Return [X, Y] of the center of cell containing provided text 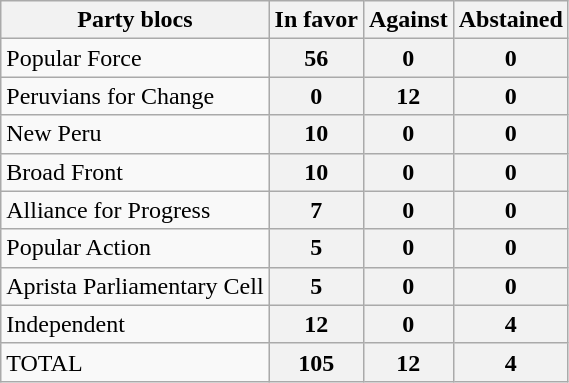
Aprista Parliamentary Cell [135, 286]
Against [408, 20]
Peruvians for Change [135, 96]
Abstained [510, 20]
New Peru [135, 134]
Alliance for Progress [135, 210]
TOTAL [135, 362]
105 [316, 362]
56 [316, 58]
In favor [316, 20]
Popular Force [135, 58]
Popular Action [135, 248]
7 [316, 210]
Broad Front [135, 172]
Party blocs [135, 20]
Independent [135, 324]
